Identify which cell holds the provided text, then report its [x, y] central coordinate. 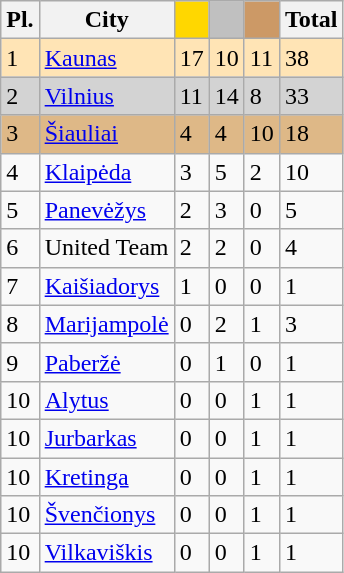
Vilnius [106, 96]
9 [20, 362]
38 [311, 58]
United Team [106, 248]
City [106, 20]
Klaipėda [106, 172]
Marijampolė [106, 324]
Panevėžys [106, 210]
Vilkaviškis [106, 553]
17 [192, 58]
Švenčionys [106, 515]
7 [20, 286]
Šiauliai [106, 134]
Kretinga [106, 477]
18 [311, 134]
Total [311, 20]
6 [20, 248]
Pl. [20, 20]
Alytus [106, 400]
Kaišiadorys [106, 286]
Paberžė [106, 362]
14 [226, 96]
Kaunas [106, 58]
33 [311, 96]
Jurbarkas [106, 438]
